Return (x, y) of the center of cell containing provided text 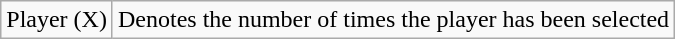
Player (X) (57, 20)
Denotes the number of times the player has been selected (393, 20)
